Return the (x, y) coordinate for the center point of the cell that contains the specified text.  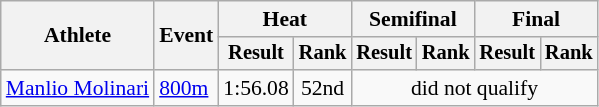
Manlio Molinari (78, 88)
Semifinal (412, 19)
1:56.08 (256, 88)
52nd (323, 88)
Event (186, 36)
Final (536, 19)
Heat (284, 19)
800m (186, 88)
did not qualify (474, 88)
Athlete (78, 36)
